Search for the cell housing the specified text and yield its [x, y] center coordinate. 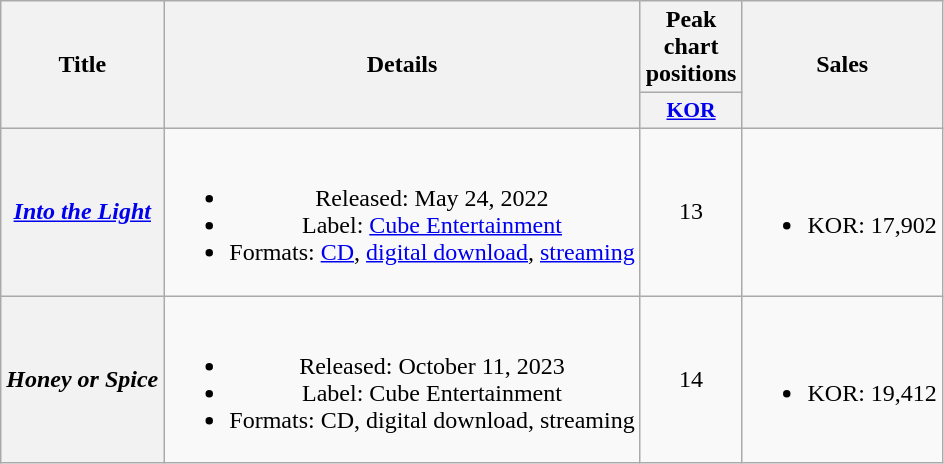
13 [691, 212]
KOR [691, 111]
Honey or Spice [82, 380]
Title [82, 65]
Sales [842, 65]
Peak chartpositions [691, 47]
14 [691, 380]
Details [402, 65]
KOR: 19,412 [842, 380]
KOR: 17,902 [842, 212]
Released: May 24, 2022Label: Cube EntertainmentFormats: CD, digital download, streaming [402, 212]
Released: October 11, 2023Label: Cube EntertainmentFormats: CD, digital download, streaming [402, 380]
Into the Light [82, 212]
